Locate the cell with the specified text and output its [X, Y] center coordinate. 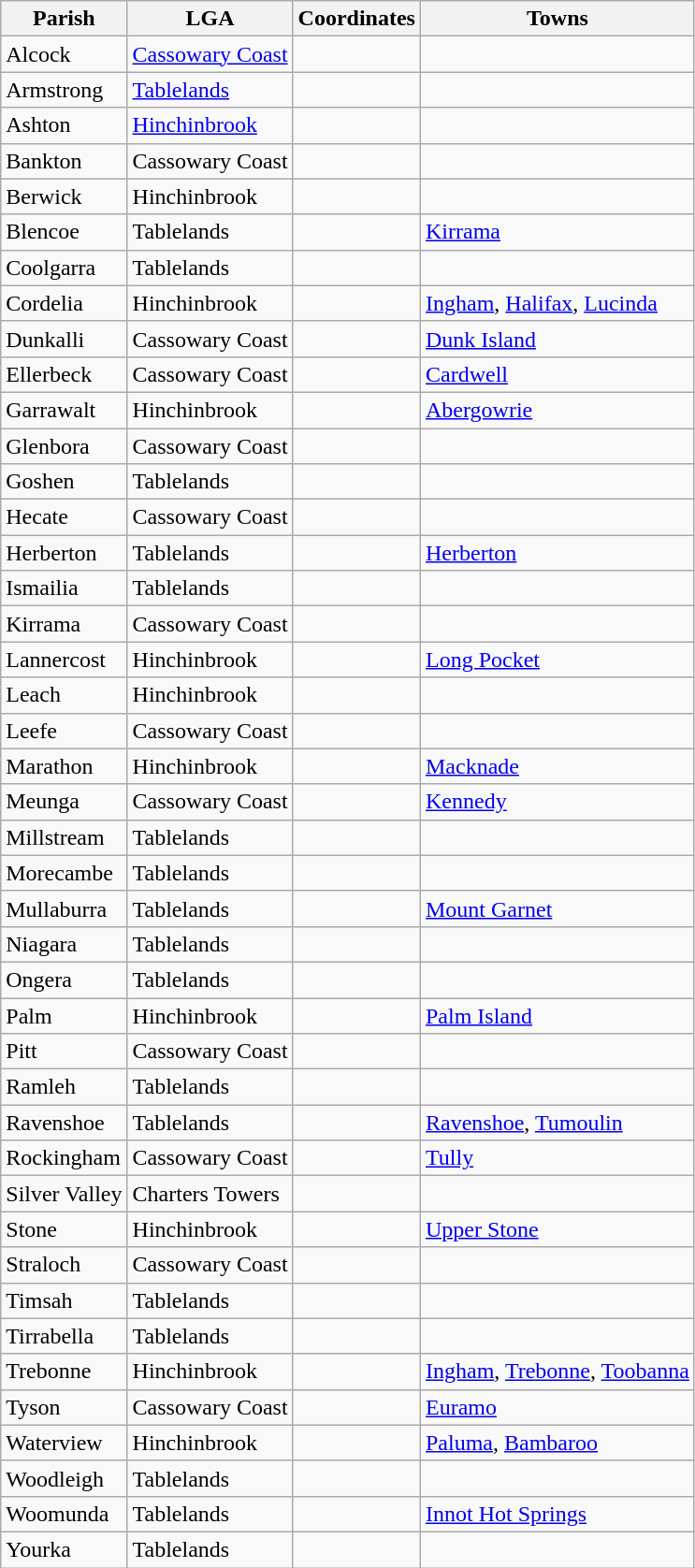
Long Pocket [557, 660]
Marathon [64, 766]
Leefe [64, 731]
Berwick [64, 196]
Tully [557, 1158]
Leach [64, 695]
Rockingham [64, 1158]
Innot Hot Springs [557, 1514]
Garrawalt [64, 410]
Goshen [64, 482]
Ravenshoe [64, 1123]
Tyson [64, 1407]
Charters Towers [210, 1194]
Yourka [64, 1549]
Alcock [64, 54]
Glenbora [64, 446]
Woomunda [64, 1514]
Ismailia [64, 588]
Straloch [64, 1265]
Coolgarra [64, 268]
Palm [64, 1015]
Macknade [557, 766]
Armstrong [64, 90]
Towns [557, 19]
Millstream [64, 837]
Paluma, Bambaroo [557, 1443]
Ravenshoe, Tumoulin [557, 1123]
Blencoe [64, 232]
Lannercost [64, 660]
Morecambe [64, 873]
Waterview [64, 1443]
Timsah [64, 1300]
Kennedy [557, 802]
Ingham, Halifax, Lucinda [557, 303]
Ongera [64, 980]
Palm Island [557, 1015]
Ramleh [64, 1087]
Abergowrie [557, 410]
Ingham, Trebonne, Toobanna [557, 1372]
Dunk Island [557, 339]
Cordelia [64, 303]
Pitt [64, 1052]
Hecate [64, 517]
Stone [64, 1229]
Ellerbeck [64, 374]
LGA [210, 19]
Parish [64, 19]
Dunkalli [64, 339]
Euramo [557, 1407]
Meunga [64, 802]
Coordinates [356, 19]
Silver Valley [64, 1194]
Mount Garnet [557, 908]
Tirrabella [64, 1336]
Woodleigh [64, 1478]
Ashton [64, 125]
Trebonne [64, 1372]
Niagara [64, 944]
Cardwell [557, 374]
Mullaburra [64, 908]
Bankton [64, 161]
Upper Stone [557, 1229]
